For the text-containing cell, return its midpoint in [X, Y] coordinate format. 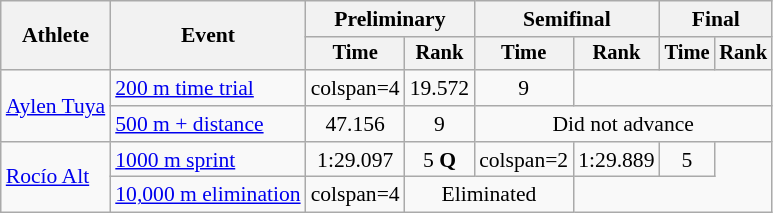
10,000 m elimination [208, 195]
Eliminated [490, 195]
Did not advance [623, 124]
Final [716, 19]
Preliminary [390, 19]
Semifinal [566, 19]
Rocío Alt [56, 178]
Aylen Tuya [56, 106]
1:29.097 [356, 160]
47.156 [356, 124]
5 [688, 160]
colspan=2 [524, 160]
1000 m sprint [208, 160]
Athlete [56, 36]
1:29.889 [616, 160]
Event [208, 36]
500 m + distance [208, 124]
200 m time trial [208, 88]
5 Q [440, 160]
19.572 [440, 88]
